Provide the (x, y) coordinate of the cell's center where the given text is located.  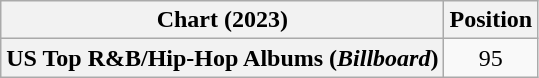
Position (491, 20)
US Top R&B/Hip-Hop Albums (Billboard) (222, 58)
Chart (2023) (222, 20)
95 (491, 58)
